Output the [x, y] coordinate of the center of the cell containing the given text.  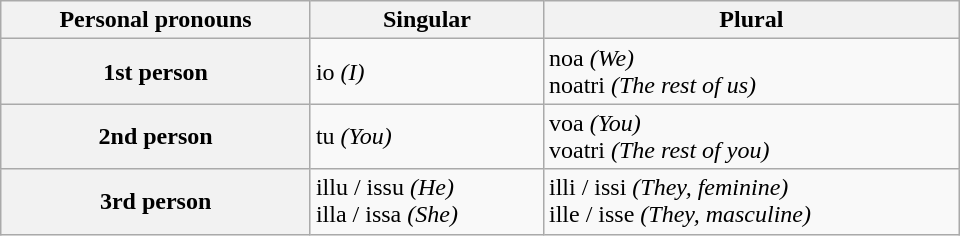
1st person [156, 72]
illi / issi (They, feminine)ille / isse (They, masculine) [751, 202]
2nd person [156, 136]
illu / issu (He)illa / issa (She) [426, 202]
3rd person [156, 202]
Personal pronouns [156, 20]
Singular [426, 20]
noa (We)noatri (The rest of us) [751, 72]
voa (You)voatri (The rest of you) [751, 136]
Plural [751, 20]
tu (You) [426, 136]
io (I) [426, 72]
